Determine the [X, Y] coordinate at the center of the cell enclosing the given text.  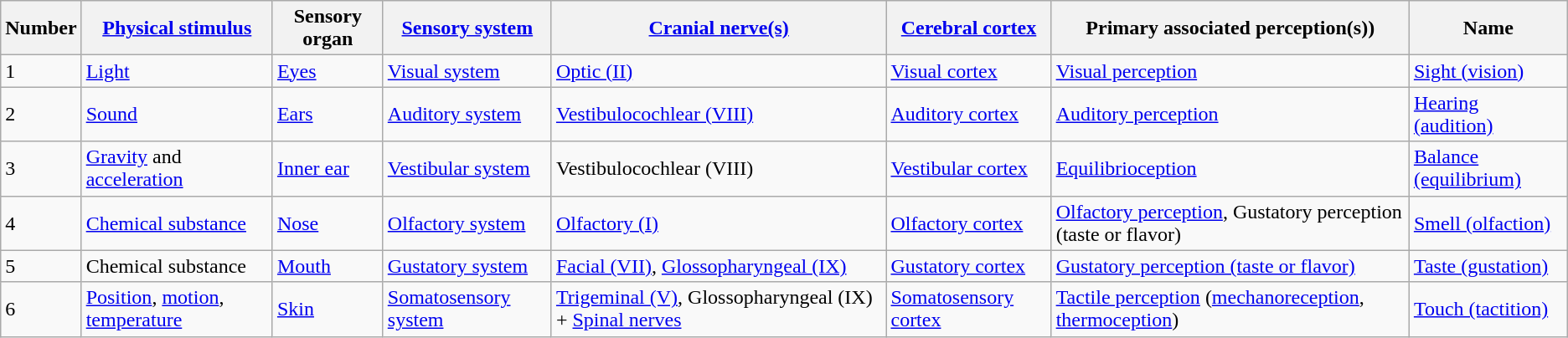
Gustatory system [467, 266]
Physical stimulus [177, 28]
Auditory perception [1230, 114]
Visual cortex [968, 71]
Sensory system [467, 28]
Cranial nerve(s) [719, 28]
3 [41, 169]
Position, motion, temperature [177, 310]
Sight (vision) [1488, 71]
Sound [177, 114]
Light [177, 71]
Smell (olfaction) [1488, 223]
Somatosensory system [467, 310]
2 [41, 114]
Olfactory system [467, 223]
Optic (II) [719, 71]
Skin [328, 310]
Somatosensory cortex [968, 310]
5 [41, 266]
Visual system [467, 71]
Equilibrioception [1230, 169]
Trigeminal (V), Glossopharyngeal (IX) + Spinal nerves [719, 310]
Touch (tactition) [1488, 310]
Primary associated perception(s)) [1230, 28]
Ears [328, 114]
Number [41, 28]
Auditory system [467, 114]
Eyes [328, 71]
Gustatory perception (taste or flavor) [1230, 266]
Mouth [328, 266]
Facial (VII), Glossopharyngeal (IX) [719, 266]
Olfactory (I) [719, 223]
Olfactory cortex [968, 223]
Olfactory perception, Gustatory perception (taste or flavor) [1230, 223]
Nose [328, 223]
6 [41, 310]
Balance (equilibrium) [1488, 169]
Vestibular system [467, 169]
Auditory cortex [968, 114]
Tactile perception (mechanoreception, thermoception) [1230, 310]
Gravity and acceleration [177, 169]
Vestibular cortex [968, 169]
4 [41, 223]
Taste (gustation) [1488, 266]
Cerebral cortex [968, 28]
Hearing (audition) [1488, 114]
Name [1488, 28]
Gustatory cortex [968, 266]
1 [41, 71]
Sensory organ [328, 28]
Inner ear [328, 169]
Visual perception [1230, 71]
